Find where the given text appears and provide that cell's center as (X, Y) coordinate. 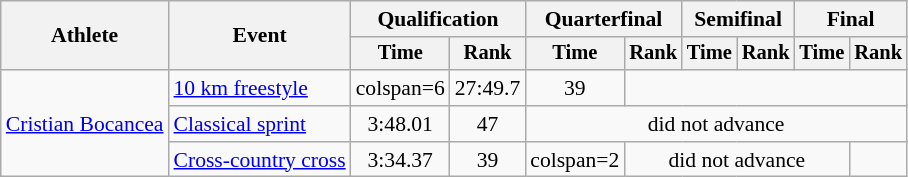
47 (488, 124)
39 (574, 88)
Classical sprint (260, 124)
Athlete (85, 36)
Qualification (438, 19)
27:49.7 (488, 88)
did not advance (716, 124)
Quarterfinal (604, 19)
colspan=6 (400, 88)
Semifinal (738, 19)
3:48.01 (400, 124)
Cristian Bocancea (85, 124)
Final (850, 19)
Event (260, 36)
10 km freestyle (260, 88)
